Capture the cell that displays the provided text and extract its (x, y) central coordinate. 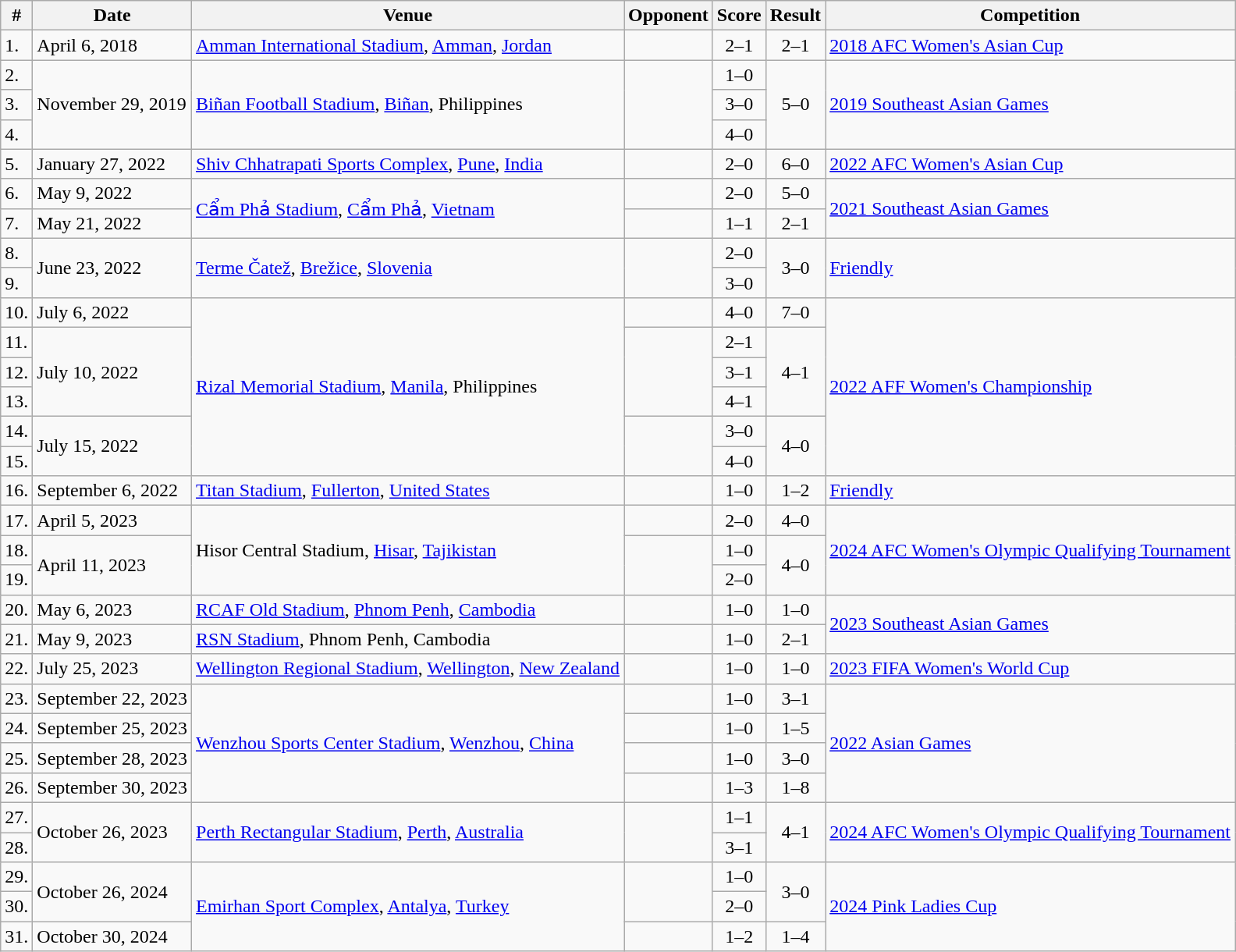
July 6, 2022 (112, 312)
Date (112, 16)
2024 Pink Ladies Cup (1030, 907)
July 15, 2022 (112, 446)
22. (17, 669)
19. (17, 580)
24. (17, 728)
May 21, 2022 (112, 223)
April 11, 2023 (112, 565)
2022 AFC Women's Asian Cup (1030, 164)
17. (17, 520)
Score (739, 16)
12. (17, 372)
8. (17, 253)
Biñan Football Stadium, Biñan, Philippines (408, 105)
Emirhan Sport Complex, Antalya, Turkey (408, 907)
4. (17, 134)
31. (17, 936)
10. (17, 312)
1. (17, 45)
Terme Čatež, Brežice, Slovenia (408, 268)
21. (17, 639)
Competition (1030, 16)
September 28, 2023 (112, 758)
5. (17, 164)
September 22, 2023 (112, 698)
Titan Stadium, Fullerton, United States (408, 491)
28. (17, 847)
1–5 (795, 728)
2023 FIFA Women's World Cup (1030, 669)
Venue (408, 16)
29. (17, 877)
11. (17, 342)
16. (17, 491)
May 6, 2023 (112, 609)
2021 Southeast Asian Games (1030, 208)
13. (17, 402)
20. (17, 609)
Cẩm Phả Stadium, Cẩm Phả, Vietnam (408, 208)
14. (17, 432)
2023 Southeast Asian Games (1030, 624)
RCAF Old Stadium, Phnom Penh, Cambodia (408, 609)
7–0 (795, 312)
April 5, 2023 (112, 520)
2022 AFF Women's Championship (1030, 386)
2019 Southeast Asian Games (1030, 105)
2022 Asian Games (1030, 743)
October 30, 2024 (112, 936)
Opponent (669, 16)
RSN Stadium, Phnom Penh, Cambodia (408, 639)
7. (17, 223)
25. (17, 758)
October 26, 2023 (112, 832)
27. (17, 817)
July 25, 2023 (112, 669)
3. (17, 105)
September 6, 2022 (112, 491)
1–8 (795, 787)
May 9, 2023 (112, 639)
6–0 (795, 164)
Wenzhou Sports Center Stadium, Wenzhou, China (408, 743)
Amman International Stadium, Amman, Jordan (408, 45)
May 9, 2022 (112, 194)
October 26, 2024 (112, 892)
15. (17, 461)
1–3 (739, 787)
Perth Rectangular Stadium, Perth, Australia (408, 832)
Shiv Chhatrapati Sports Complex, Pune, India (408, 164)
April 6, 2018 (112, 45)
18. (17, 550)
Rizal Memorial Stadium, Manila, Philippines (408, 386)
Wellington Regional Stadium, Wellington, New Zealand (408, 669)
January 27, 2022 (112, 164)
September 30, 2023 (112, 787)
1–4 (795, 936)
30. (17, 907)
November 29, 2019 (112, 105)
2018 AFC Women's Asian Cup (1030, 45)
26. (17, 787)
2. (17, 75)
Hisor Central Stadium, Hisar, Tajikistan (408, 550)
Result (795, 16)
6. (17, 194)
# (17, 16)
September 25, 2023 (112, 728)
9. (17, 282)
June 23, 2022 (112, 268)
23. (17, 698)
July 10, 2022 (112, 371)
